Capture the cell that displays the provided text and extract its (X, Y) central coordinate. 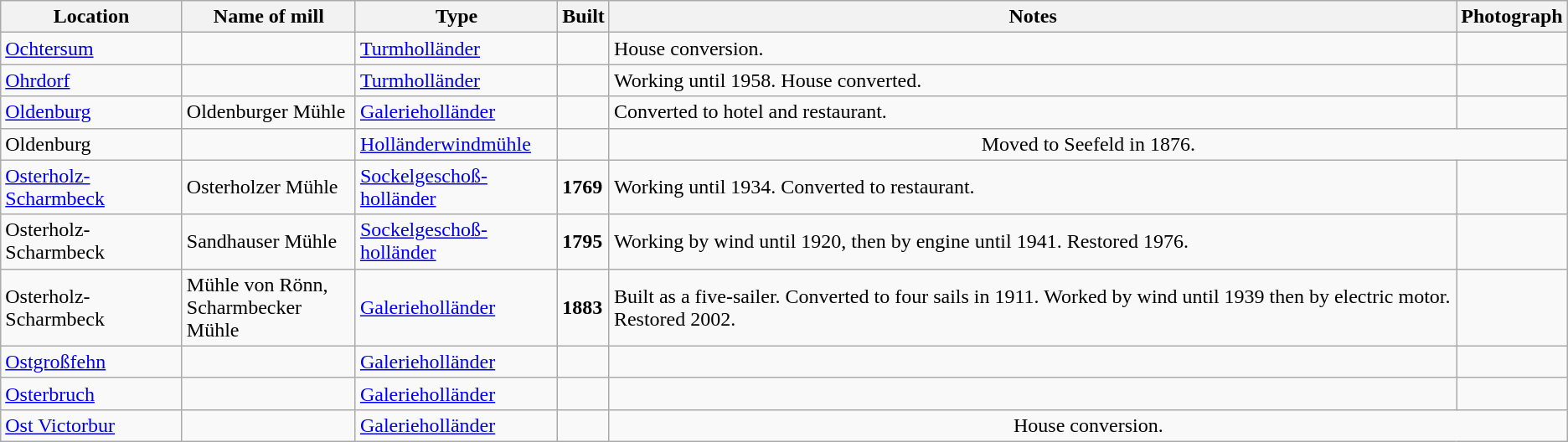
Moved to Seefeld in 1876. (1088, 144)
Working until 1958. House converted. (1032, 80)
Working until 1934. Converted to restaurant. (1032, 188)
Ohrdorf (92, 80)
Osterholzer Mühle (268, 188)
Built (584, 17)
Type (456, 17)
Sandhauser Mühle (268, 241)
Converted to hotel and restaurant. (1032, 112)
Notes (1032, 17)
Osterbruch (92, 393)
Oldenburger Mühle (268, 112)
1883 (584, 307)
Ochtersum (92, 49)
Photograph (1512, 17)
Built as a five-sailer. Converted to four sails in 1911. Worked by wind until 1939 then by electric motor. Restored 2002. (1032, 307)
Holländerwindmühle (456, 144)
Ostgroßfehn (92, 362)
Mühle von Rönn,Scharmbecker Mühle (268, 307)
Location (92, 17)
1769 (584, 188)
1795 (584, 241)
Ost Victorbur (92, 425)
Name of mill (268, 17)
Working by wind until 1920, then by engine until 1941. Restored 1976. (1032, 241)
